Search for the cell housing the specified text and yield its [X, Y] center coordinate. 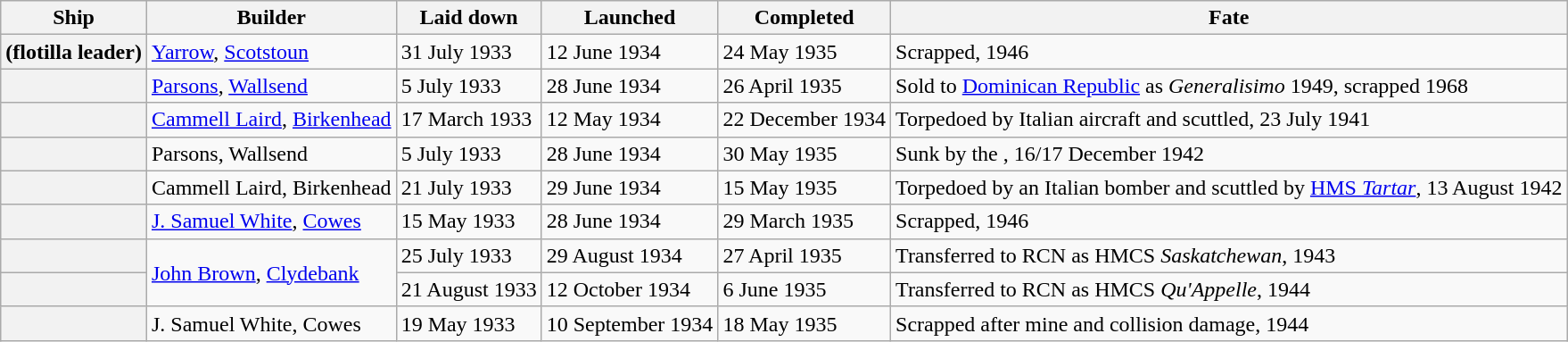
Completed [805, 18]
21 August 1933 [469, 289]
Scrapped after mine and collision damage, 1944 [1229, 323]
12 May 1934 [630, 120]
Yarrow, Scotstoun [271, 52]
Fate [1229, 18]
29 August 1934 [630, 255]
30 May 1935 [805, 154]
Builder [271, 18]
24 May 1935 [805, 52]
25 July 1933 [469, 255]
Torpedoed by an Italian bomber and scuttled by HMS Tartar, 13 August 1942 [1229, 188]
Ship [74, 18]
(flotilla leader) [74, 52]
29 June 1934 [630, 188]
12 June 1934 [630, 52]
John Brown, Clydebank [271, 272]
26 April 1935 [805, 86]
31 July 1933 [469, 52]
Launched [630, 18]
10 September 1934 [630, 323]
18 May 1935 [805, 323]
Sunk by the , 16/17 December 1942 [1229, 154]
22 December 1934 [805, 120]
21 July 1933 [469, 188]
Laid down [469, 18]
15 May 1933 [469, 221]
Transferred to RCN as HMCS Qu'Appelle, 1944 [1229, 289]
19 May 1933 [469, 323]
Sold to Dominican Republic as Generalisimo 1949, scrapped 1968 [1229, 86]
Transferred to RCN as HMCS Saskatchewan, 1943 [1229, 255]
15 May 1935 [805, 188]
6 June 1935 [805, 289]
27 April 1935 [805, 255]
Torpedoed by Italian aircraft and scuttled, 23 July 1941 [1229, 120]
29 March 1935 [805, 221]
12 October 1934 [630, 289]
17 March 1933 [469, 120]
